Capture the cell that displays the provided text and extract its (X, Y) central coordinate. 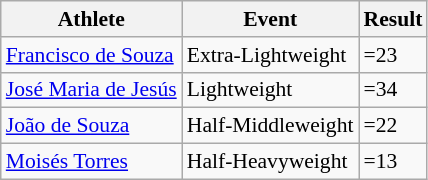
=13 (394, 162)
=34 (394, 90)
Lightweight (270, 90)
Francisco de Souza (92, 55)
=23 (394, 55)
=22 (394, 126)
Half-Heavyweight (270, 162)
Result (394, 19)
José Maria de Jesús (92, 90)
Moisés Torres (92, 162)
Athlete (92, 19)
Event (270, 19)
Extra-Lightweight (270, 55)
João de Souza (92, 126)
Half-Middleweight (270, 126)
